Identify which cell holds the provided text, then report its [x, y] central coordinate. 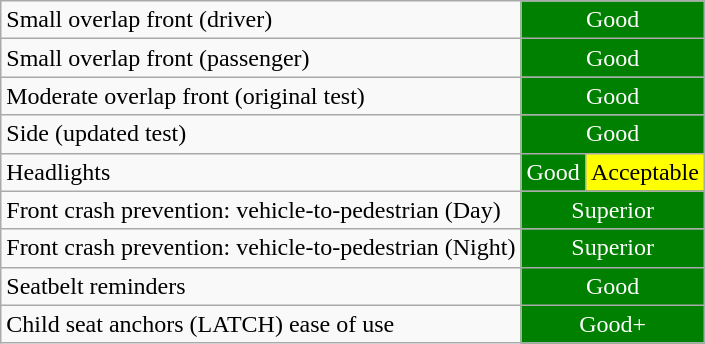
Child seat anchors (LATCH) ease of use [261, 324]
Seatbelt reminders [261, 286]
Headlights [261, 172]
Moderate overlap front (original test) [261, 96]
Good+ [612, 324]
Small overlap front (driver) [261, 20]
Front crash prevention: vehicle-to-pedestrian (Day) [261, 210]
Side (updated test) [261, 134]
Small overlap front (passenger) [261, 58]
Front crash prevention: vehicle-to-pedestrian (Night) [261, 248]
Acceptable [644, 172]
